Identify which cell holds the provided text, then report its (X, Y) central coordinate. 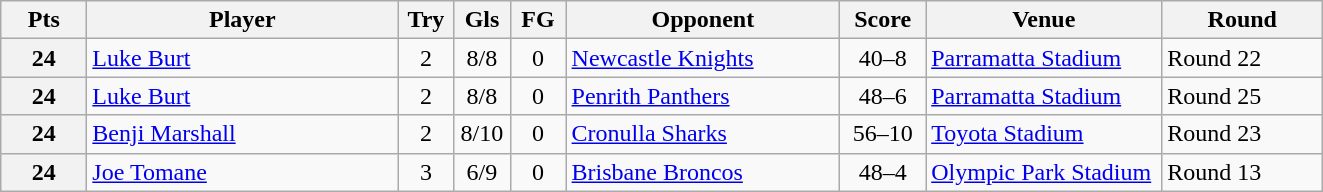
Score (883, 20)
3 (426, 172)
56–10 (883, 134)
48–6 (883, 96)
Newcastle Knights (703, 58)
8/10 (482, 134)
Benji Marshall (242, 134)
Joe Tomane (242, 172)
Cronulla Sharks (703, 134)
Toyota Stadium (1044, 134)
Round 13 (1242, 172)
Try (426, 20)
6/9 (482, 172)
Gls (482, 20)
Olympic Park Stadium (1044, 172)
Player (242, 20)
Round 23 (1242, 134)
FG (538, 20)
Opponent (703, 20)
Penrith Panthers (703, 96)
Pts (44, 20)
Round (1242, 20)
48–4 (883, 172)
40–8 (883, 58)
Round 25 (1242, 96)
Venue (1044, 20)
Brisbane Broncos (703, 172)
Round 22 (1242, 58)
